Locate the cell with the specified text and output its (x, y) center coordinate. 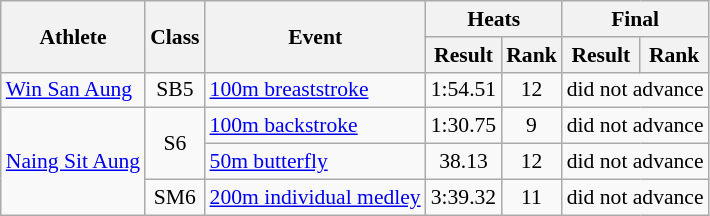
Heats (494, 19)
1:54.51 (464, 90)
9 (532, 126)
3:39.32 (464, 197)
Naing Sit Aung (73, 162)
Final (636, 19)
38.13 (464, 162)
1:30.75 (464, 126)
100m backstroke (316, 126)
SB5 (174, 90)
S6 (174, 144)
50m butterfly (316, 162)
11 (532, 197)
Event (316, 36)
200m individual medley (316, 197)
SM6 (174, 197)
Class (174, 36)
100m breaststroke (316, 90)
Athlete (73, 36)
Win San Aung (73, 90)
